Determine the [X, Y] coordinate at the center of the cell enclosing the given text.  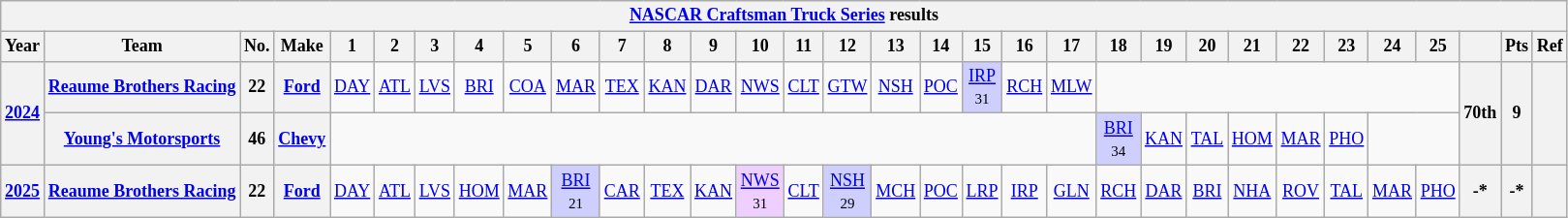
Chevy [302, 140]
2 [395, 47]
NSH29 [847, 191]
46 [258, 140]
COA [528, 87]
CAR [622, 191]
Young's Motorsports [141, 140]
MLW [1071, 87]
NWS31 [759, 191]
BRI34 [1119, 140]
No. [258, 47]
Ref [1550, 47]
Make [302, 47]
NASCAR Craftsman Truck Series results [784, 16]
14 [941, 47]
25 [1437, 47]
23 [1346, 47]
15 [982, 47]
IRP [1025, 191]
70th [1480, 112]
17 [1071, 47]
20 [1207, 47]
10 [759, 47]
19 [1164, 47]
NHA [1253, 191]
LRP [982, 191]
21 [1253, 47]
2024 [23, 112]
3 [434, 47]
2025 [23, 191]
11 [804, 47]
IRP31 [982, 87]
BRI21 [576, 191]
Year [23, 47]
13 [896, 47]
MCH [896, 191]
8 [667, 47]
5 [528, 47]
16 [1025, 47]
24 [1393, 47]
NWS [759, 87]
NSH [896, 87]
6 [576, 47]
Team [141, 47]
GTW [847, 87]
GLN [1071, 191]
18 [1119, 47]
Pts [1517, 47]
7 [622, 47]
1 [353, 47]
4 [478, 47]
12 [847, 47]
ROV [1301, 191]
